Provide the [x, y] coordinate of the cell's center where the given text is located.  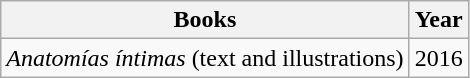
Year [438, 20]
Books [205, 20]
2016 [438, 58]
Anatomías íntimas (text and illustrations) [205, 58]
